Extract the (x, y) coordinate from the center of the cell holding the provided text.  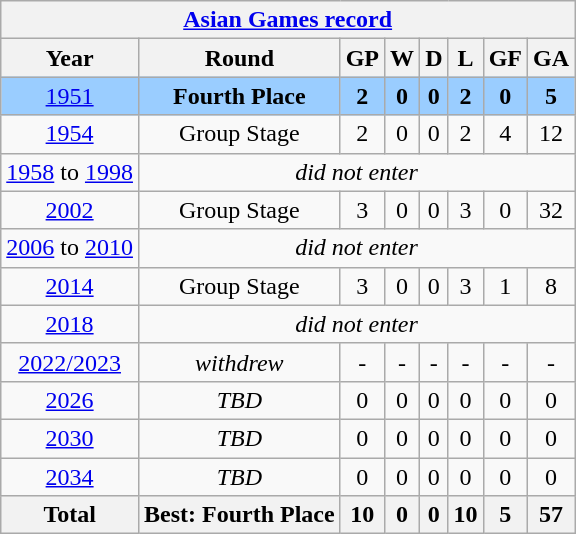
2030 (70, 438)
32 (550, 210)
2014 (70, 286)
Round (239, 58)
4 (505, 134)
2026 (70, 400)
2034 (70, 477)
Year (70, 58)
2006 to 2010 (70, 248)
D (434, 58)
W (402, 58)
1958 to 1998 (70, 172)
GP (362, 58)
withdrew (239, 362)
GA (550, 58)
1954 (70, 134)
1 (505, 286)
2022/2023 (70, 362)
L (466, 58)
2018 (70, 324)
Fourth Place (239, 96)
12 (550, 134)
57 (550, 515)
1951 (70, 96)
Best: Fourth Place (239, 515)
8 (550, 286)
2002 (70, 210)
GF (505, 58)
Total (70, 515)
Asian Games record (288, 20)
